Locate the cell with the specified text and output its [x, y] center coordinate. 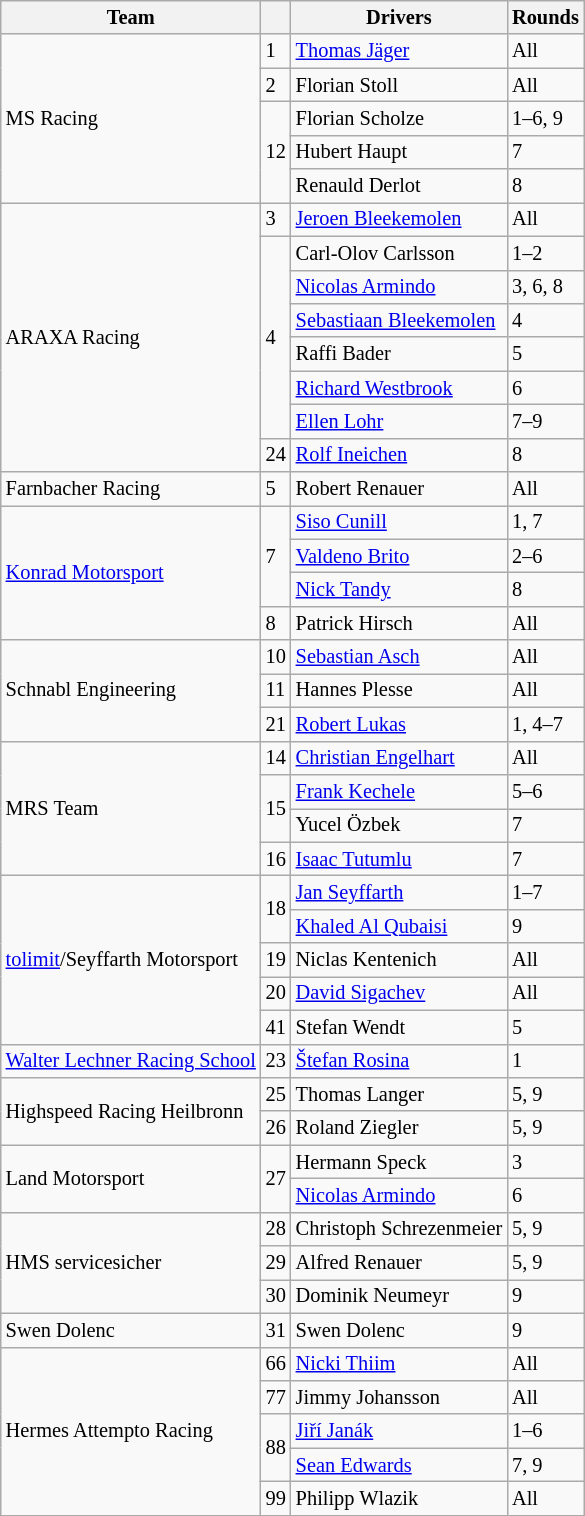
Nicki Thiim [399, 1364]
Richard Westbrook [399, 388]
1–7 [546, 892]
10 [276, 657]
29 [276, 1263]
Hubert Haupt [399, 152]
3, 6, 8 [546, 287]
1, 4–7 [546, 724]
14 [276, 758]
Raffi Bader [399, 354]
12 [276, 152]
Ellen Lohr [399, 421]
2 [276, 85]
19 [276, 960]
66 [276, 1364]
Robert Lukas [399, 724]
Nick Tandy [399, 589]
27 [276, 1178]
5–6 [546, 791]
1–2 [546, 253]
Konrad Motorsport [131, 572]
HMS servicesicher [131, 1262]
Hermann Speck [399, 1162]
Highspeed Racing Heilbronn [131, 1110]
7, 9 [546, 1465]
1–6 [546, 1431]
Christian Engelhart [399, 758]
15 [276, 808]
Yucel Özbek [399, 825]
Rolf Ineichen [399, 455]
2–6 [546, 556]
Sebastian Asch [399, 657]
Schnabl Engineering [131, 690]
16 [276, 859]
Carl-Olov Carlsson [399, 253]
77 [276, 1397]
Jeroen Bleekemolen [399, 219]
Land Motorsport [131, 1178]
7–9 [546, 421]
26 [276, 1128]
Sebastiaan Bleekemolen [399, 320]
MRS Team [131, 808]
Štefan Rosina [399, 1061]
28 [276, 1229]
Florian Stoll [399, 85]
Roland Ziegler [399, 1128]
Drivers [399, 17]
Niclas Kentenich [399, 960]
Rounds [546, 17]
MS Racing [131, 118]
Christoph Schrezenmeier [399, 1229]
Thomas Jäger [399, 51]
Hermes Attempto Racing [131, 1431]
tolimit/Seyffarth Motorsport [131, 959]
Philipp Wlazik [399, 1498]
25 [276, 1094]
1, 7 [546, 522]
Team [131, 17]
88 [276, 1448]
Dominik Neumeyr [399, 1296]
18 [276, 908]
Patrick Hirsch [399, 623]
Sean Edwards [399, 1465]
Jiří Janák [399, 1431]
30 [276, 1296]
ARAXA Racing [131, 336]
David Sigachev [399, 993]
41 [276, 1027]
Farnbacher Racing [131, 489]
Jimmy Johansson [399, 1397]
Hannes Plesse [399, 690]
Isaac Tutumlu [399, 859]
Florian Scholze [399, 118]
Siso Cunill [399, 522]
Alfred Renauer [399, 1263]
Jan Seyffarth [399, 892]
24 [276, 455]
99 [276, 1498]
11 [276, 690]
Frank Kechele [399, 791]
20 [276, 993]
Robert Renauer [399, 489]
23 [276, 1061]
Thomas Langer [399, 1094]
Renauld Derlot [399, 186]
Khaled Al Qubaisi [399, 926]
Walter Lechner Racing School [131, 1061]
Stefan Wendt [399, 1027]
1–6, 9 [546, 118]
31 [276, 1330]
21 [276, 724]
Valdeno Brito [399, 556]
